Return [x, y] of the center of cell containing provided text 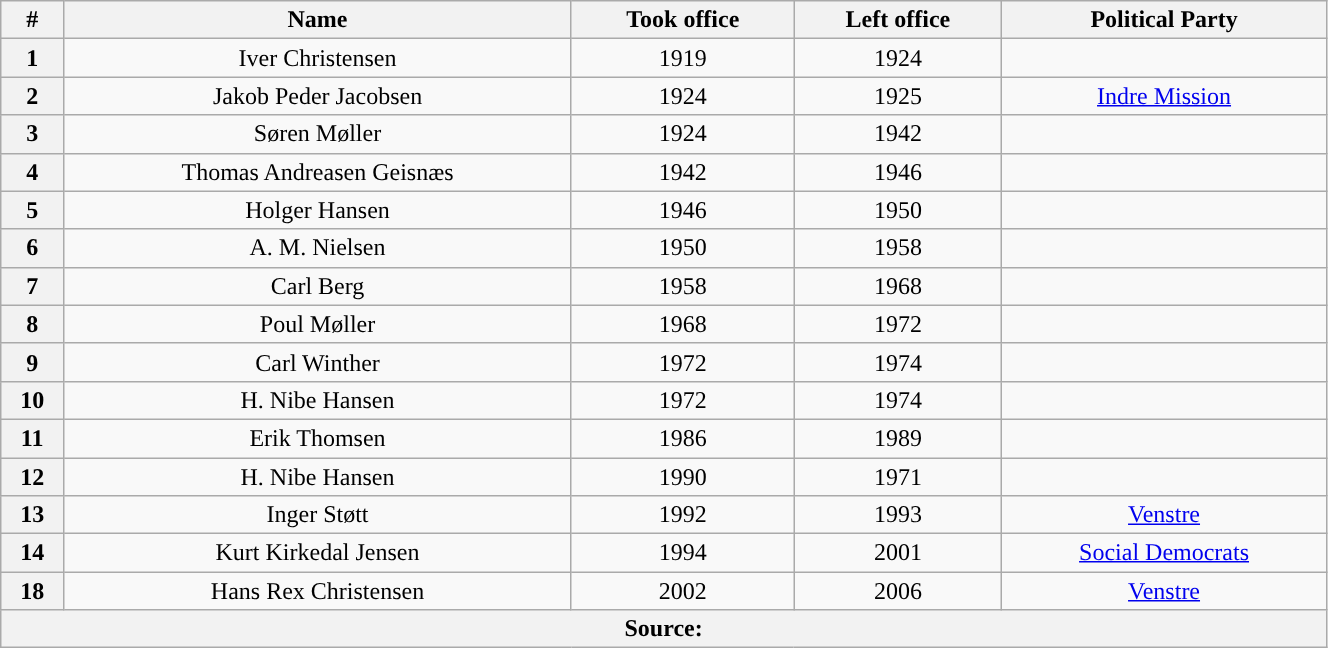
1971 [898, 477]
Carl Winther [318, 362]
8 [32, 324]
Name [318, 20]
Holger Hansen [318, 210]
5 [32, 210]
Left office [898, 20]
18 [32, 591]
1990 [682, 477]
Source: [664, 629]
9 [32, 362]
6 [32, 248]
A. M. Nielsen [318, 248]
1986 [682, 438]
Poul Møller [318, 324]
Iver Christensen [318, 58]
1 [32, 58]
14 [32, 553]
Hans Rex Christensen [318, 591]
Carl Berg [318, 286]
Jakob Peder Jacobsen [318, 96]
Kurt Kirkedal Jensen [318, 553]
Søren Møller [318, 134]
4 [32, 172]
1992 [682, 515]
# [32, 20]
Political Party [1164, 20]
7 [32, 286]
2006 [898, 591]
1993 [898, 515]
1989 [898, 438]
Inger Støtt [318, 515]
2 [32, 96]
1994 [682, 553]
1925 [898, 96]
13 [32, 515]
Social Democrats [1164, 553]
2002 [682, 591]
1919 [682, 58]
Indre Mission [1164, 96]
11 [32, 438]
Thomas Andreasen Geisnæs [318, 172]
Erik Thomsen [318, 438]
10 [32, 400]
2001 [898, 553]
12 [32, 477]
3 [32, 134]
Took office [682, 20]
